Return the (X, Y) coordinate for the center point of the cell that contains the specified text.  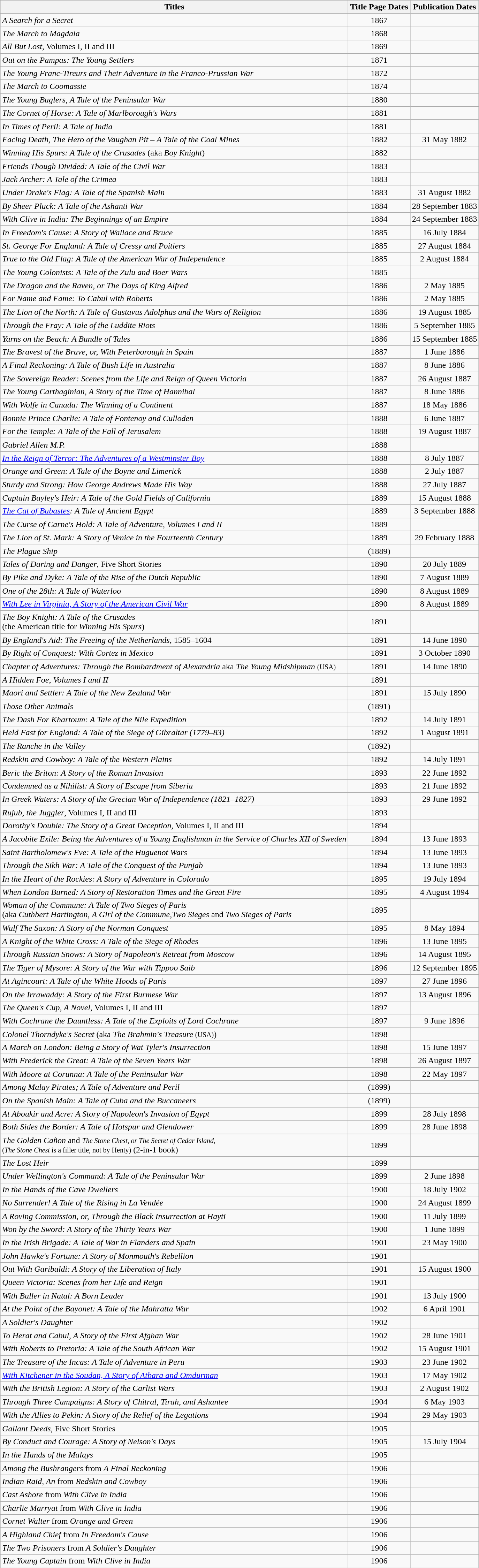
All But Lost, Volumes I, II and III (174, 47)
In Times of Peril: A Tale of India (174, 126)
The Bravest of the Brave, or, With Peterborough in Spain (174, 352)
The Young Buglers, A Tale of the Peninsular War (174, 100)
Those Other Animals (174, 706)
15 August 1900 (444, 1269)
Rujub, the Juggler, Volumes I, II and III (174, 813)
A Hidden Foe, Volumes I and II (174, 680)
The Young Franc-Tireurs and Their Adventure in the Franco-Prussian War (174, 73)
Out on the Pampas: The Young Settlers (174, 60)
Out With Garibaldi: A Story of the Liberation of Italy (174, 1269)
11 July 1899 (444, 1216)
Both Sides the Border: A Tale of Hotspur and Glendower (174, 1127)
In the Irish Brigade: A Tale of War in Flanders and Spain (174, 1242)
14 August 1895 (444, 954)
Gabriel Allen M.P. (174, 445)
15 August 1888 (444, 498)
18 July 1902 (444, 1189)
8 May 1894 (444, 928)
1872 (379, 73)
A Roving Commission, or, Through the Black Insurrection at Hayti (174, 1216)
Gallant Deeds, Five Short Stories (174, 1428)
The March to Magdala (174, 33)
15 September 1885 (444, 338)
The Ranche in the Valley (174, 746)
1 June 1886 (444, 352)
John Hawke's Fortune: A Story of Monmouth's Rebellion (174, 1256)
15 July 1904 (444, 1441)
Yarns on the Beach: A Bundle of Tales (174, 338)
With Clive in India: The Beginnings of an Empire (174, 219)
1 August 1891 (444, 733)
No Surrender! A Tale of the Rising in La Vendée (174, 1203)
Friends Though Divided: A Tale of the Civil War (174, 166)
A Final Reckoning: A Tale of Bush Life in Australia (174, 365)
In the Hands of the Malays (174, 1455)
Cast Ashore from With Clive in India (174, 1495)
15 June 1897 (444, 1048)
23 May 1900 (444, 1242)
Under Drake's Flag: A Tale of the Spanish Main (174, 193)
The Golden Cañon and The Stone Chest, or The Secret of Cedar Island, (The Stone Chest is a filler title, not by Henty) (2-in-1 book) (174, 1145)
29 February 1888 (444, 538)
29 June 1892 (444, 799)
1871 (379, 60)
The Lion of St. Mark: A Story of Venice in the Fourteenth Century (174, 538)
Captain Bayley's Heir: A Tale of the Gold Fields of California (174, 498)
2 August 1884 (444, 259)
Maori and Settler: A Tale of the New Zealand War (174, 693)
6 June 1887 (444, 418)
7 August 1889 (444, 577)
The Cat of Bubastes: A Tale of Ancient Egypt (174, 511)
Wulf The Saxon: A Story of the Norman Conquest (174, 928)
The Treasure of the Incas: A Tale of Adventure in Peru (174, 1362)
Dorothy's Double: The Story of a Great Deception, Volumes I, II and III (174, 826)
St. George For England: A Tale of Cressy and Poitiers (174, 246)
(1891) (379, 706)
2 August 1902 (444, 1388)
Orange and Green: A Tale of the Boyne and Limerick (174, 471)
A Search for a Secret (174, 20)
Sturdy and Strong: How George Andrews Made His Way (174, 485)
At Agincourt: A Tale of the White Hoods of Paris (174, 981)
In the Reign of Terror: The Adventures of a Westminster Boy (174, 458)
31 May 1882 (444, 139)
The Young Carthaginian, A Story of the Time of Hannibal (174, 392)
The Cornet of Horse: A Tale of Marlborough's Wars (174, 113)
Among Malay Pirates; A Tale of Adventure and Peril (174, 1087)
2 June 1898 (444, 1176)
19 August 1885 (444, 312)
True to the Old Flag: A Tale of the American War of Independence (174, 259)
Publication Dates (444, 7)
15 July 1890 (444, 693)
By Conduct and Courage: A Story of Nelson's Days (174, 1441)
1868 (379, 33)
A Knight of the White Cross: A Tale of the Siege of Rhodes (174, 941)
28 September 1883 (444, 206)
In the Heart of the Rockies: A Story of Adventure in Colorado (174, 879)
13 June 1895 (444, 941)
With Kitchener in the Soudan, A Story of Atbara and Omdurman (174, 1375)
Saint Bartholomew's Eve: A Tale of the Huguenot Wars (174, 852)
The Plague Ship (174, 551)
Winning His Spurs: A Tale of the Crusades (aka Boy Knight) (174, 153)
18 May 1886 (444, 405)
26 August 1887 (444, 378)
19 August 1887 (444, 432)
Queen Victoria: Scenes from her Life and Reign (174, 1282)
With Wolfe in Canada: The Winning of a Continent (174, 405)
6 May 1903 (444, 1402)
28 June 1901 (444, 1335)
At Aboukir and Acre: A Story of Napoleon's Invasion of Egypt (174, 1114)
Bonnie Prince Charlie: A Tale of Fontenoy and Culloden (174, 418)
The Dragon and the Raven, or The Days of King Alfred (174, 286)
The Curse of Carne's Hold: A Tale of Adventure, Volumes I and II (174, 524)
26 August 1897 (444, 1061)
Under Wellington's Command: A Tale of the Peninsular War (174, 1176)
2 July 1887 (444, 471)
16 July 1884 (444, 233)
9 June 1896 (444, 1021)
8 July 1887 (444, 458)
By England's Aid: The Freeing of the Netherlands, 1585–1604 (174, 640)
With the British Legion: A Story of the Carlist Wars (174, 1388)
Woman of the Commune: A Tale of Two Sieges of Paris (aka Cuthbert Hartington, A Girl of the Commune,Two Sieges and Two Sieges of Paris (174, 910)
In the Hands of the Cave Dwellers (174, 1189)
A Jacobite Exile: Being the Adventures of a Young Englishman in the Service of Charles XII of Sweden (174, 839)
22 May 1897 (444, 1074)
12 September 1895 (444, 968)
Among the Bushrangers from A Final Reckoning (174, 1468)
Through Three Campaigns: A Story of Chitral, Tirah, and Ashantee (174, 1402)
24 September 1883 (444, 219)
23 June 1902 (444, 1362)
The Tiger of Mysore: A Story of the War with Tippoo Saib (174, 968)
One of the 28th: A Tale of Waterloo (174, 591)
Facing Death, The Hero of the Vaughan Pit – A Tale of the Coal Mines (174, 139)
27 August 1884 (444, 246)
Indian Raid, An from Redskin and Cowboy (174, 1482)
At the Point of the Bayonet: A Tale of the Mahratta War (174, 1309)
In Freedom's Cause: A Story of Wallace and Bruce (174, 233)
3 September 1888 (444, 511)
1874 (379, 86)
15 August 1901 (444, 1349)
With Moore at Corunna: A Tale of the Peninsular War (174, 1074)
13 August 1896 (444, 994)
17 May 1902 (444, 1375)
The Dash For Khartoum: A Tale of the Nile Expedition (174, 720)
Through the Sikh War: A Tale of the Conquest of the Punjab (174, 866)
On the Irrawaddy: A Story of the First Burmese War (174, 994)
The Young Captain from With Clive in India (174, 1561)
Held Fast for England: A Tale of the Siege of Gibraltar (1779–83) (174, 733)
The Boy Knight: A Tale of the Crusades (the American title for Winning His Spurs) (174, 622)
(1889) (379, 551)
With Roberts to Pretoria: A Tale of the South African War (174, 1349)
Chapter of Adventures: Through the Bombardment of Alexandria aka The Young Midshipman (USA) (174, 667)
Redskin and Cowboy: A Tale of the Western Plains (174, 759)
Title Page Dates (379, 7)
20 July 1889 (444, 564)
The Sovereign Reader: Scenes from the Life and Reign of Queen Victoria (174, 378)
On the Spanish Main: A Tale of Cuba and the Buccaneers (174, 1101)
6 April 1901 (444, 1309)
4 August 1894 (444, 892)
In Greek Waters: A Story of the Grecian War of Independence (1821–1827) (174, 799)
28 July 1898 (444, 1114)
With Lee in Virginia, A Story of the American Civil War (174, 604)
(1892) (379, 746)
Titles (174, 7)
13 July 1900 (444, 1296)
1867 (379, 20)
For the Temple: A Tale of the Fall of Jerusalem (174, 432)
Through the Fray: A Tale of the Luddite Riots (174, 325)
The Young Colonists: A Tale of the Zulu and Boer Wars (174, 272)
Cornet Walter from Orange and Green (174, 1521)
Jack Archer: A Tale of the Crimea (174, 180)
With the Allies to Pekin: A Story of the Relief of the Legations (174, 1415)
27 June 1896 (444, 981)
A Soldier's Daughter (174, 1322)
By Pike and Dyke: A Tale of the Rise of the Dutch Republic (174, 577)
With Cochrane the Dauntless: A Tale of the Exploits of Lord Cochrane (174, 1021)
28 June 1898 (444, 1127)
When London Burned: A Story of Restoration Times and the Great Fire (174, 892)
The Queen's Cup, A Novel, Volumes I, II and III (174, 1007)
1869 (379, 47)
By Sheer Pluck: A Tale of the Ashanti War (174, 206)
By Right of Conquest: With Cortez in Mexico (174, 653)
Condemned as a Nihilist: A Story of Escape from Siberia (174, 786)
To Herat and Cabul, A Story of the First Afghan War (174, 1335)
For Name and Fame: To Cabul with Roberts (174, 299)
3 October 1890 (444, 653)
Tales of Daring and Danger, Five Short Stories (174, 564)
19 July 1894 (444, 879)
22 June 1892 (444, 772)
Beric the Briton: A Story of the Roman Invasion (174, 772)
With Buller in Natal: A Born Leader (174, 1296)
A Highland Chief from In Freedom's Cause (174, 1535)
5 September 1885 (444, 325)
Charlie Marryat from With Clive in India (174, 1508)
31 August 1882 (444, 193)
The Two Prisoners from A Soldier's Daughter (174, 1548)
Through Russian Snows: A Story of Napoleon's Retreat from Moscow (174, 954)
The Lion of the North: A Tale of Gustavus Adolphus and the Wars of Religion (174, 312)
The Lost Heir (174, 1163)
With Frederick the Great: A Tale of the Seven Years War (174, 1061)
27 July 1887 (444, 485)
The March to Coomassie (174, 86)
Colonel Thorndyke's Secret (aka The Brahmin's Treasure (USA)) (174, 1034)
1 June 1899 (444, 1229)
Won by the Sword: A Story of the Thirty Years War (174, 1229)
1880 (379, 100)
29 May 1903 (444, 1415)
21 June 1892 (444, 786)
24 August 1899 (444, 1203)
A March on London: Being a Story of Wat Tyler's Insurrection (174, 1048)
